Capture the cell that displays the provided text and extract its (x, y) central coordinate. 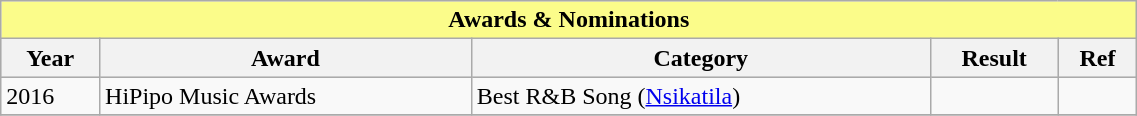
Award (286, 58)
Awards & Nominations (569, 20)
Category (700, 58)
Best R&B Song (Nsikatila) (700, 96)
Ref (1098, 58)
Year (50, 58)
HiPipo Music Awards (286, 96)
2016 (50, 96)
Result (994, 58)
